Identify which cell holds the provided text, then report its [X, Y] central coordinate. 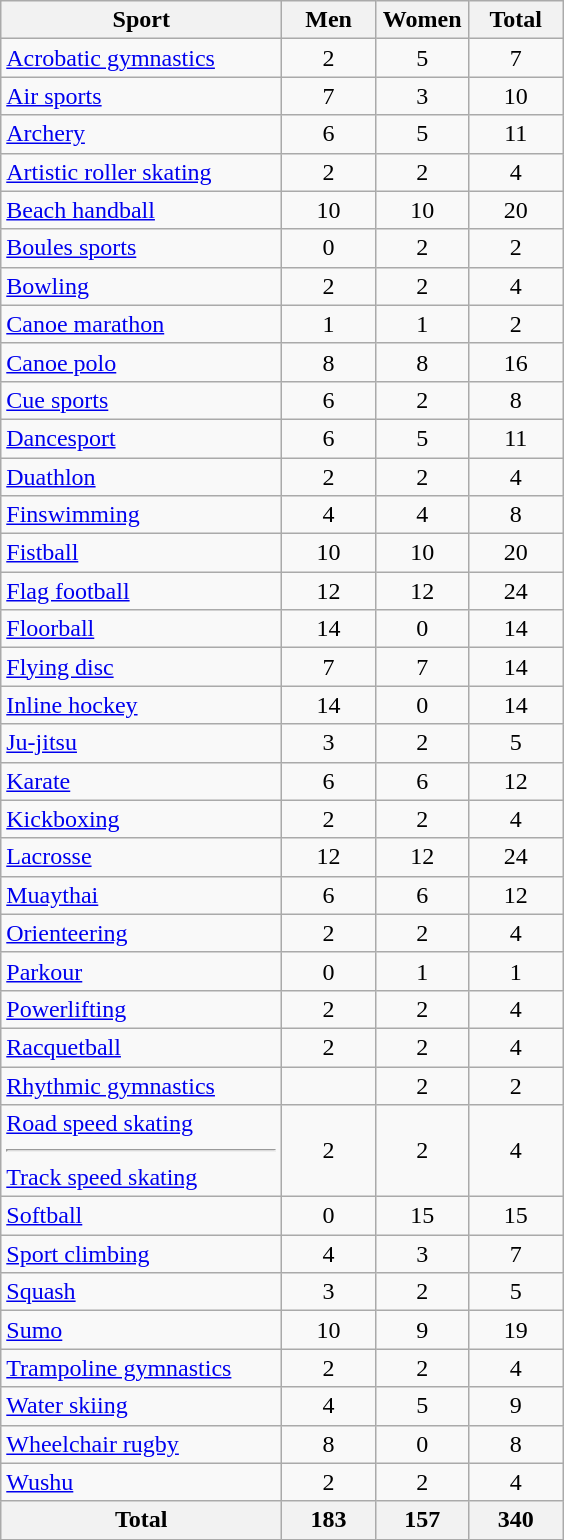
Water skiing [142, 1406]
Kickboxing [142, 819]
16 [516, 362]
Flying disc [142, 667]
Racquetball [142, 1047]
Dancesport [142, 438]
Trampoline gymnastics [142, 1368]
Sumo [142, 1330]
Bowling [142, 286]
Inline hockey [142, 705]
Beach handball [142, 210]
Canoe marathon [142, 324]
340 [516, 1520]
Fistball [142, 553]
Canoe polo [142, 362]
Rhythmic gymnastics [142, 1085]
Sport [142, 20]
Parkour [142, 971]
Men [329, 20]
Lacrosse [142, 857]
19 [516, 1330]
Orienteering [142, 933]
Softball [142, 1216]
Artistic roller skating [142, 172]
Finswimming [142, 515]
Duathlon [142, 477]
Wheelchair rugby [142, 1444]
157 [422, 1520]
Ju-jitsu [142, 743]
Wushu [142, 1482]
Powerlifting [142, 1009]
Air sports [142, 96]
Cue sports [142, 400]
Muaythai [142, 895]
Squash [142, 1292]
Sport climbing [142, 1254]
Archery [142, 134]
Flag football [142, 591]
Boules sports [142, 248]
Karate [142, 781]
Women [422, 20]
Road speed skatingTrack speed skating [142, 1151]
Acrobatic gymnastics [142, 58]
Floorball [142, 629]
183 [329, 1520]
